For the text-containing cell, return its midpoint in [x, y] coordinate format. 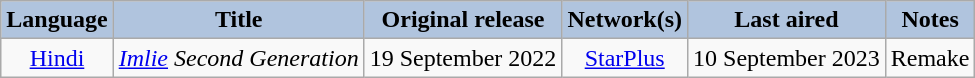
Title [238, 20]
Network(s) [625, 20]
Remake [930, 58]
Original release [463, 20]
StarPlus [625, 58]
Imlie Second Generation [238, 58]
Notes [930, 20]
19 September 2022 [463, 58]
Hindi [57, 58]
Last aired [787, 20]
Language [57, 20]
10 September 2023 [787, 58]
